Scan for the cell matching the given text and deliver its [x, y] coordinate at center. 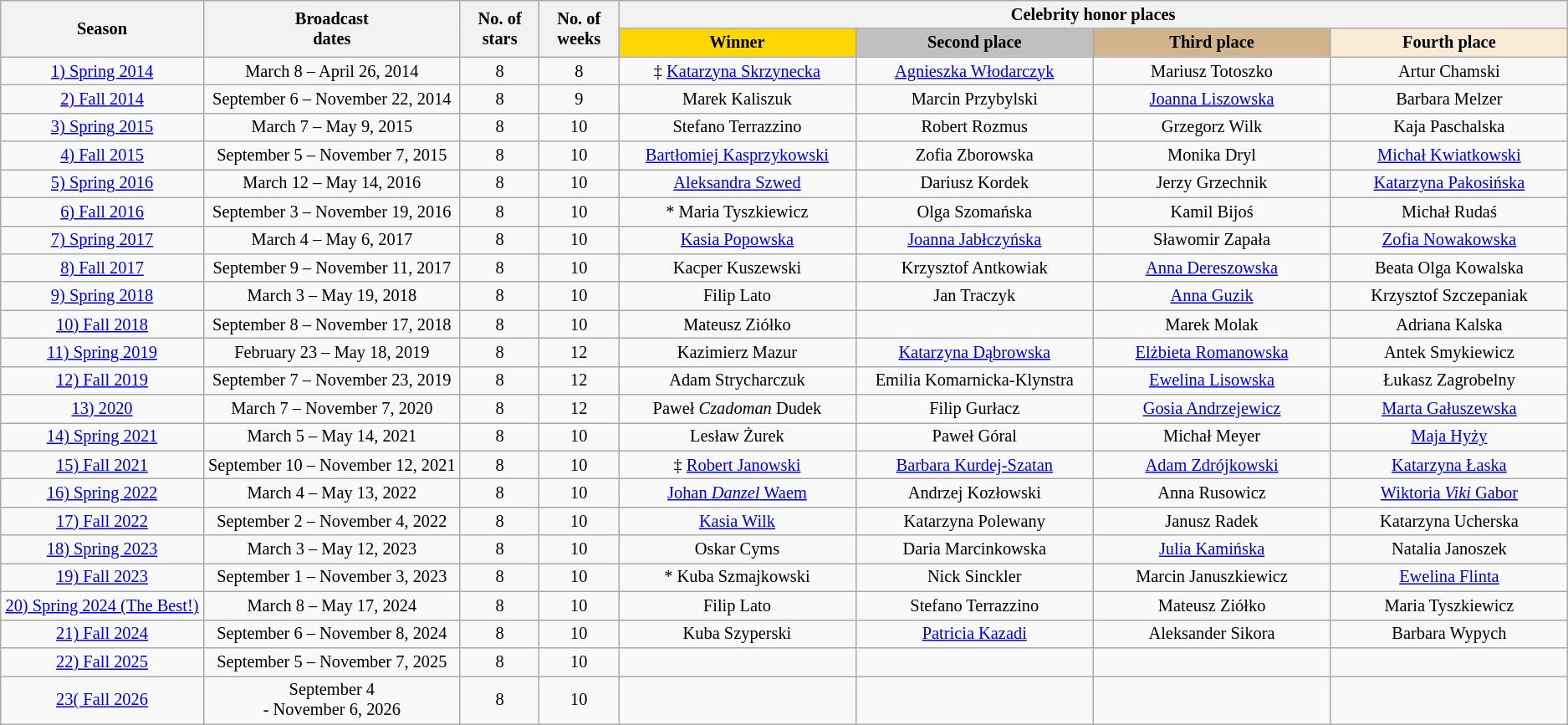
Elżbieta Romanowska [1212, 352]
Kasia Popowska [738, 240]
Kuba Szyperski [738, 634]
Marcin Przybylski [974, 99]
September 7 – November 23, 2019 [331, 380]
Agnieszka Włodarczyk [974, 71]
Adriana Kalska [1449, 324]
Jan Traczyk [974, 296]
2) Fall 2014 [102, 99]
Adam Zdrójkowski [1212, 465]
16) Spring 2022 [102, 493]
14) Spring 2021 [102, 437]
Marcin Januszkiewicz [1212, 577]
Anna Dereszowska [1212, 268]
Katarzyna Łaska [1449, 465]
Paweł Góral [974, 437]
Mariusz Totoszko [1212, 71]
3) Spring 2015 [102, 127]
Barbara Wypych [1449, 634]
Celebrity honor places [1094, 14]
Jerzy Grzechnik [1212, 183]
19) Fall 2023 [102, 577]
Third place [1212, 43]
Katarzyna Pakosińska [1449, 183]
* Kuba Szmajkowski [738, 577]
22) Fall 2025 [102, 661]
9) Spring 2018 [102, 296]
Krzysztof Antkowiak [974, 268]
Aleksander Sikora [1212, 634]
Fourth place [1449, 43]
Kamil Bijoś [1212, 212]
Marta Gałuszewska [1449, 409]
Gosia Andrzejewicz [1212, 409]
‡ Robert Janowski [738, 465]
Joanna Jabłczyńska [974, 240]
Ewelina Lisowska [1212, 380]
March 7 – May 9, 2015 [331, 127]
March 5 – May 14, 2021 [331, 437]
Natalia Janoszek [1449, 549]
March 3 – May 19, 2018 [331, 296]
11) Spring 2019 [102, 352]
18) Spring 2023 [102, 549]
September 4- November 6, 2026 [331, 700]
No. ofweeks [579, 28]
Paweł Czadoman Dudek [738, 409]
Łukasz Zagrobelny [1449, 380]
9 [579, 99]
September 1 – November 3, 2023 [331, 577]
4) Fall 2015 [102, 156]
Filip Gurłacz [974, 409]
March 8 – May 17, 2024 [331, 605]
September 9 – November 11, 2017 [331, 268]
February 23 – May 18, 2019 [331, 352]
Michał Kwiatkowski [1449, 156]
Second place [974, 43]
Emilia Komarnicka-Klynstra [974, 380]
March 8 – April 26, 2014 [331, 71]
Monika Dryl [1212, 156]
September 6 – November 8, 2024 [331, 634]
Antek Smykiewicz [1449, 352]
17) Fall 2022 [102, 521]
Season [102, 28]
March 4 – May 6, 2017 [331, 240]
12) Fall 2019 [102, 380]
Zofia Zborowska [974, 156]
5) Spring 2016 [102, 183]
Andrzej Kozłowski [974, 493]
March 4 – May 13, 2022 [331, 493]
March 3 – May 12, 2023 [331, 549]
September 10 – November 12, 2021 [331, 465]
Katarzyna Ucherska [1449, 521]
Kasia Wilk [738, 521]
Kaja Paschalska [1449, 127]
September 3 – November 19, 2016 [331, 212]
13) 2020 [102, 409]
‡ Katarzyna Skrzynecka [738, 71]
Johan Danzel Waem [738, 493]
Beata Olga Kowalska [1449, 268]
Maja Hyży [1449, 437]
Lesław Żurek [738, 437]
March 12 – May 14, 2016 [331, 183]
Robert Rozmus [974, 127]
15) Fall 2021 [102, 465]
Kazimierz Mazur [738, 352]
Aleksandra Szwed [738, 183]
Marek Molak [1212, 324]
20) Spring 2024 (The Best!) [102, 605]
Janusz Radek [1212, 521]
Julia Kamińska [1212, 549]
September 5 – November 7, 2025 [331, 661]
Daria Marcinkowska [974, 549]
Krzysztof Szczepaniak [1449, 296]
Michał Meyer [1212, 437]
Broadcastdates [331, 28]
September 2 – November 4, 2022 [331, 521]
8) Fall 2017 [102, 268]
Sławomir Zapała [1212, 240]
Dariusz Kordek [974, 183]
21) Fall 2024 [102, 634]
Maria Tyszkiewicz [1449, 605]
Katarzyna Dąbrowska [974, 352]
March 7 – November 7, 2020 [331, 409]
Bartłomiej Kasprzykowski [738, 156]
Zofia Nowakowska [1449, 240]
Anna Rusowicz [1212, 493]
10) Fall 2018 [102, 324]
Ewelina Flinta [1449, 577]
Marek Kaliszuk [738, 99]
No. ofstars [500, 28]
Patricia Kazadi [974, 634]
Barbara Melzer [1449, 99]
Oskar Cyms [738, 549]
Kacper Kuszewski [738, 268]
September 6 – November 22, 2014 [331, 99]
6) Fall 2016 [102, 212]
Adam Strycharczuk [738, 380]
Nick Sinckler [974, 577]
7) Spring 2017 [102, 240]
Winner [738, 43]
Anna Guzik [1212, 296]
Katarzyna Polewany [974, 521]
September 5 – November 7, 2015 [331, 156]
Michał Rudaś [1449, 212]
Artur Chamski [1449, 71]
Olga Szomańska [974, 212]
Barbara Kurdej-Szatan [974, 465]
* Maria Tyszkiewicz [738, 212]
23( Fall 2026 [102, 700]
Joanna Liszowska [1212, 99]
Grzegorz Wilk [1212, 127]
Wiktoria Viki Gabor [1449, 493]
September 8 – November 17, 2018 [331, 324]
1) Spring 2014 [102, 71]
